Locate the cell with the specified text and output its [x, y] center coordinate. 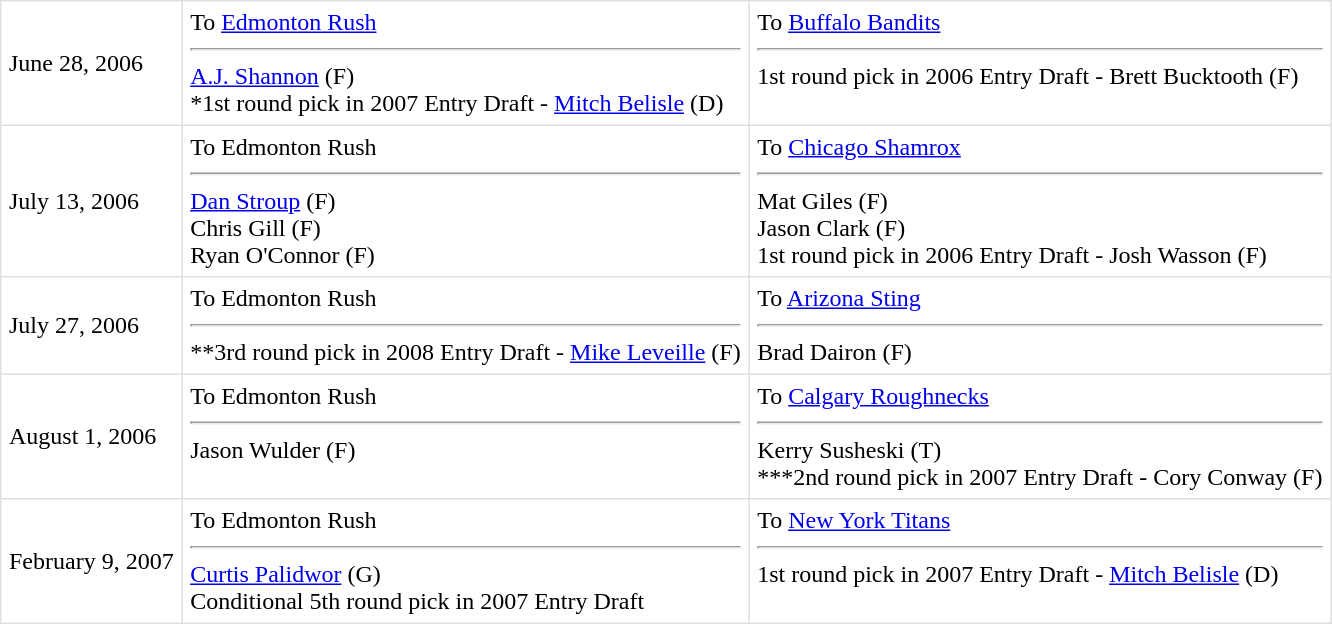
To Arizona Sting Brad Dairon (F) [1040, 326]
To Edmonton Rush Curtis Palidwor (G) Conditional 5th round pick in 2007 Entry Draft [466, 561]
June 28, 2006 [92, 63]
To New York Titans 1st round pick in 2007 Entry Draft - Mitch Belisle (D) [1040, 561]
To Edmonton Rush **3rd round pick in 2008 Entry Draft - Mike Leveille (F) [466, 326]
To Calgary Roughnecks Kerry Susheski (T) ***2nd round pick in 2007 Entry Draft - Cory Conway (F) [1040, 436]
To Buffalo Bandits 1st round pick in 2006 Entry Draft - Brett Bucktooth (F) [1040, 63]
February 9, 2007 [92, 561]
July 27, 2006 [92, 326]
To Chicago Shamrox Mat Giles (F) Jason Clark (F) 1st round pick in 2006 Entry Draft - Josh Wasson (F) [1040, 201]
To Edmonton Rush Dan Stroup (F) Chris Gill (F) Ryan O'Connor (F) [466, 201]
July 13, 2006 [92, 201]
August 1, 2006 [92, 436]
To Edmonton Rush A.J. Shannon (F) *1st round pick in 2007 Entry Draft - Mitch Belisle (D) [466, 63]
To Edmonton Rush Jason Wulder (F) [466, 436]
